From the cell containing the given text, extract its center point as [X, Y] coordinate. 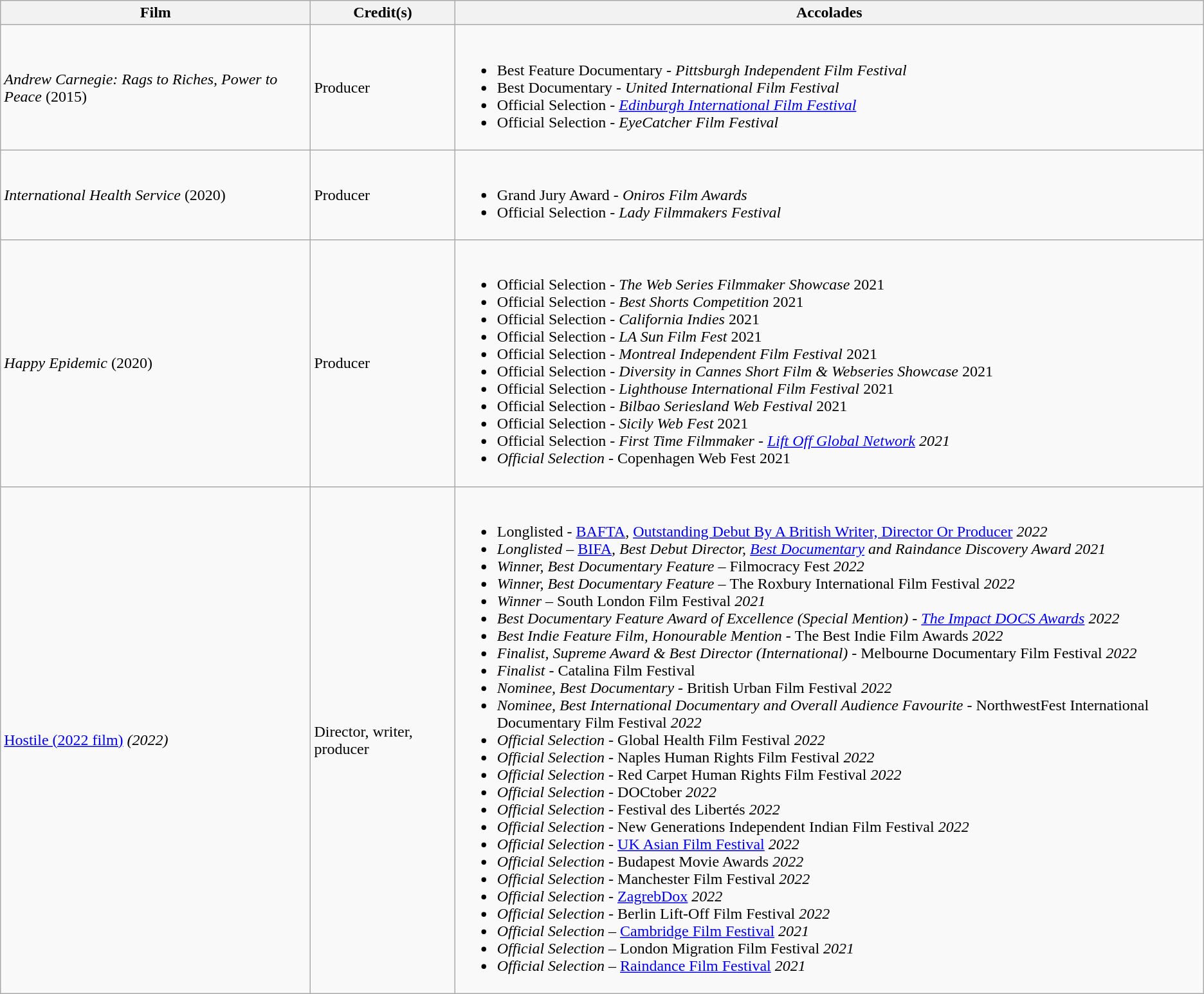
Happy Epidemic (2020) [156, 363]
Credit(s) [383, 13]
Andrew Carnegie: Rags to Riches, Power to Peace (2015) [156, 87]
Film [156, 13]
International Health Service (2020) [156, 195]
Director, writer, producer [383, 740]
Hostile (2022 film) (2022) [156, 740]
Accolades [829, 13]
Grand Jury Award - Oniros Film AwardsOfficial Selection - Lady Filmmakers Festival [829, 195]
